Scan for the cell matching the given text and deliver its (x, y) coordinate at center. 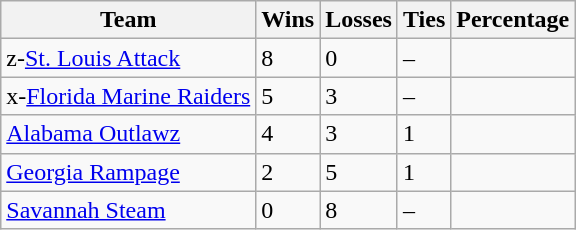
2 (288, 172)
4 (288, 134)
Alabama Outlawz (128, 134)
z-St. Louis Attack (128, 58)
Wins (288, 20)
Percentage (513, 20)
Georgia Rampage (128, 172)
x-Florida Marine Raiders (128, 96)
Savannah Steam (128, 210)
Team (128, 20)
Losses (359, 20)
Ties (424, 20)
